Locate the cell with the specified text and output its (X, Y) center coordinate. 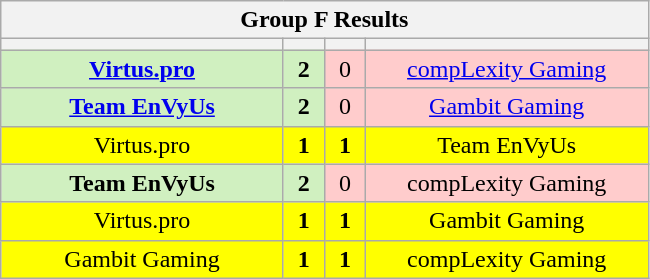
Group F Results (324, 20)
